Identify which cell holds the provided text, then report its (x, y) central coordinate. 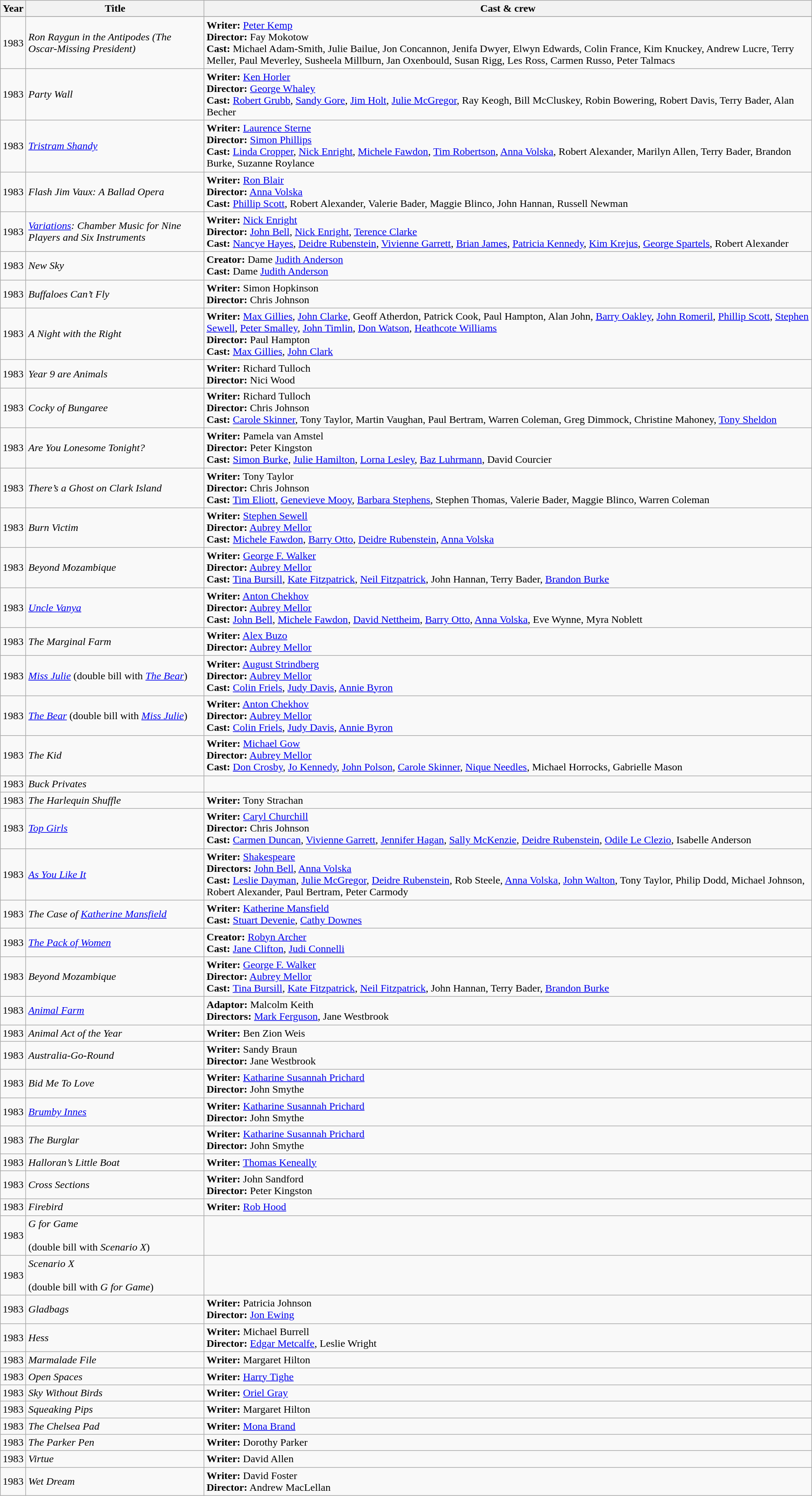
Ron Raygun in the Antipodes (The Oscar-Missing President) (115, 43)
Writer: Ben Zion Weis (508, 1033)
Virtue (115, 1459)
The Marginal Farm (115, 642)
Writer: Alex BuzoDirector: Aubrey Mellor (508, 642)
As You Like It (115, 874)
Buffaloes Can’t Fly (115, 294)
Cast & crew (508, 9)
Marmalade File (115, 1360)
Writer: Mona Brand (508, 1426)
Writer: Tony Strachan (508, 800)
Writer: Michael BurrellDirector: Edgar Metcalfe, Leslie Wright (508, 1338)
Title (115, 9)
Writer: Dorothy Parker (508, 1443)
Writer: Ron BlairDirector: Anna VolskaCast: Phillip Scott, Robert Alexander, Valerie Bader, Maggie Blinco, John Hannan, Russell Newman (508, 192)
Flash Jim Vaux: A Ballad Opera (115, 192)
Buck Privates (115, 784)
Year (13, 9)
Open Spaces (115, 1376)
Writer: Anton ChekhovDirector: Aubrey MellorCast: Colin Friels, Judy Davis, Annie Byron (508, 716)
Tristram Shandy (115, 146)
Sky Without Birds (115, 1393)
A Night with the Right (115, 334)
Writer: Thomas Keneally (508, 1162)
The Harlequin Shuffle (115, 800)
Writer: Stephen SewellDirector: Aubrey MellorCast: Michele Fawdon, Barry Otto, Deidre Rubenstein, Anna Volska (508, 528)
Wet Dream (115, 1482)
Writer: Anton ChekhovDirector: Aubrey MellorCast: John Bell, Michele Fawdon, David Nettheim, Barry Otto, Anna Volska, Eve Wynne, Myra Noblett (508, 608)
Creator: Dame Judith AndersonCast: Dame Judith Anderson (508, 265)
G for Game(double bill with Scenario X) (115, 1235)
Writer: Michael GowDirector: Aubrey MellorCast: Don Crosby, Jo Kennedy, John Polson, Carole Skinner, Nique Needles, Michael Horrocks, Gabrielle Mason (508, 756)
Writer: Harry Tighe (508, 1376)
Miss Julie (double bill with The Bear) (115, 676)
Uncle Vanya (115, 608)
Brumby Innes (115, 1112)
Halloran’s Little Boat (115, 1162)
Year 9 are Animals (115, 374)
Animal Farm (115, 1011)
There’s a Ghost on Clark Island (115, 488)
Writer: John SandfordDirector: Peter Kingston (508, 1185)
Writer: Sandy BraunDirector: Jane Westbrook (508, 1056)
Firebird (115, 1207)
Writer: Richard TullochDirector: Nici Wood (508, 374)
New Sky (115, 265)
The Parker Pen (115, 1443)
The Pack of Women (115, 942)
Writer: David FosterDirector: Andrew MacLellan (508, 1482)
Writer: Katherine MansfieldCast: Stuart Devenie, Cathy Downes (508, 914)
Burn Victim (115, 528)
Hess (115, 1338)
Writer: David Allen (508, 1459)
The Bear (double bill with Miss Julie) (115, 716)
Scenario X(double bill with G for Game) (115, 1275)
Bid Me To Love (115, 1084)
Party Wall (115, 95)
Australia-Go-Round (115, 1056)
Writer: Patricia JohnsonDirector: Jon Ewing (508, 1309)
The Case of Katherine Mansfield (115, 914)
The Burglar (115, 1140)
Cocky of Bungaree (115, 408)
Writer: Pamela van AmstelDirector: Peter KingstonCast: Simon Burke, Julie Hamilton, Lorna Lesley, Baz Luhrmann, David Courcier (508, 448)
Are You Lonesome Tonight? (115, 448)
Cross Sections (115, 1185)
Writer: August StrindbergDirector: Aubrey MellorCast: Colin Friels, Judy Davis, Annie Byron (508, 676)
Squeaking Pips (115, 1409)
Creator: Robyn ArcherCast: Jane Clifton, Judi Connelli (508, 942)
Top Girls (115, 828)
The Chelsea Pad (115, 1426)
Writer: Simon HopkinsonDirector: Chris Johnson (508, 294)
Adaptor: Malcolm KeithDirectors: Mark Ferguson, Jane Westbrook (508, 1011)
Animal Act of the Year (115, 1033)
Variations: Chamber Music for Nine Players and Six Instruments (115, 232)
Writer: Oriel Gray (508, 1393)
The Kid (115, 756)
Gladbags (115, 1309)
Writer: Rob Hood (508, 1207)
